Determine the (x, y) coordinate at the center of the cell enclosing the given text.  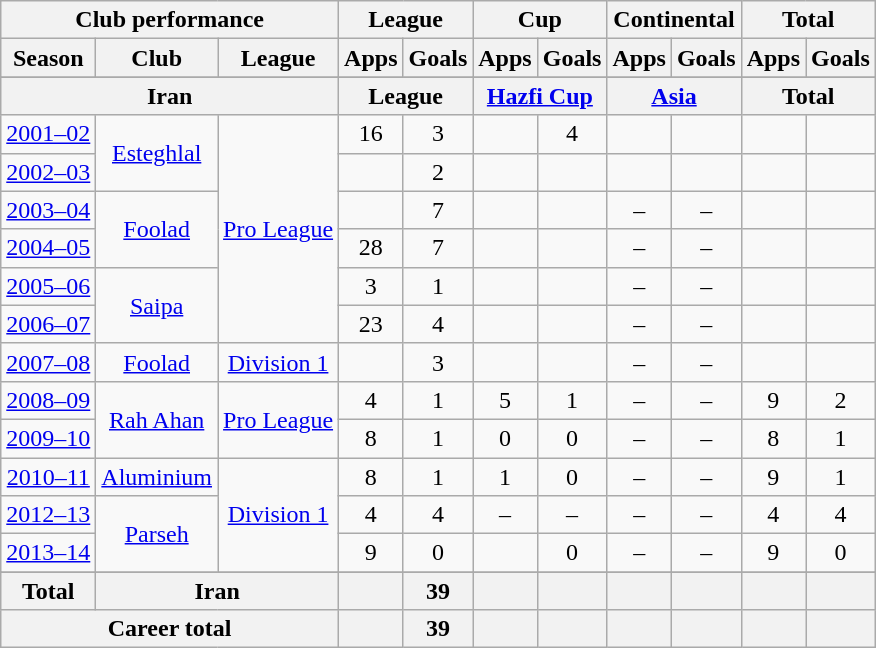
Esteghlal (157, 153)
Aluminium (157, 477)
Cup (540, 20)
2010–11 (48, 477)
Club (157, 58)
Season (48, 58)
Asia (674, 96)
2003–04 (48, 210)
2009–10 (48, 438)
Continental (674, 20)
2004–05 (48, 248)
5 (505, 400)
2002–03 (48, 172)
2007–08 (48, 362)
2008–09 (48, 400)
Club performance (170, 20)
Rah Ahan (157, 419)
16 (371, 134)
Saipa (157, 305)
2001–02 (48, 134)
28 (371, 248)
2013–14 (48, 553)
Parseh (157, 534)
23 (371, 324)
2012–13 (48, 515)
Hazfi Cup (540, 96)
2006–07 (48, 324)
2005–06 (48, 286)
Career total (170, 629)
